Output the (x, y) coordinate of the center of the cell containing the given text.  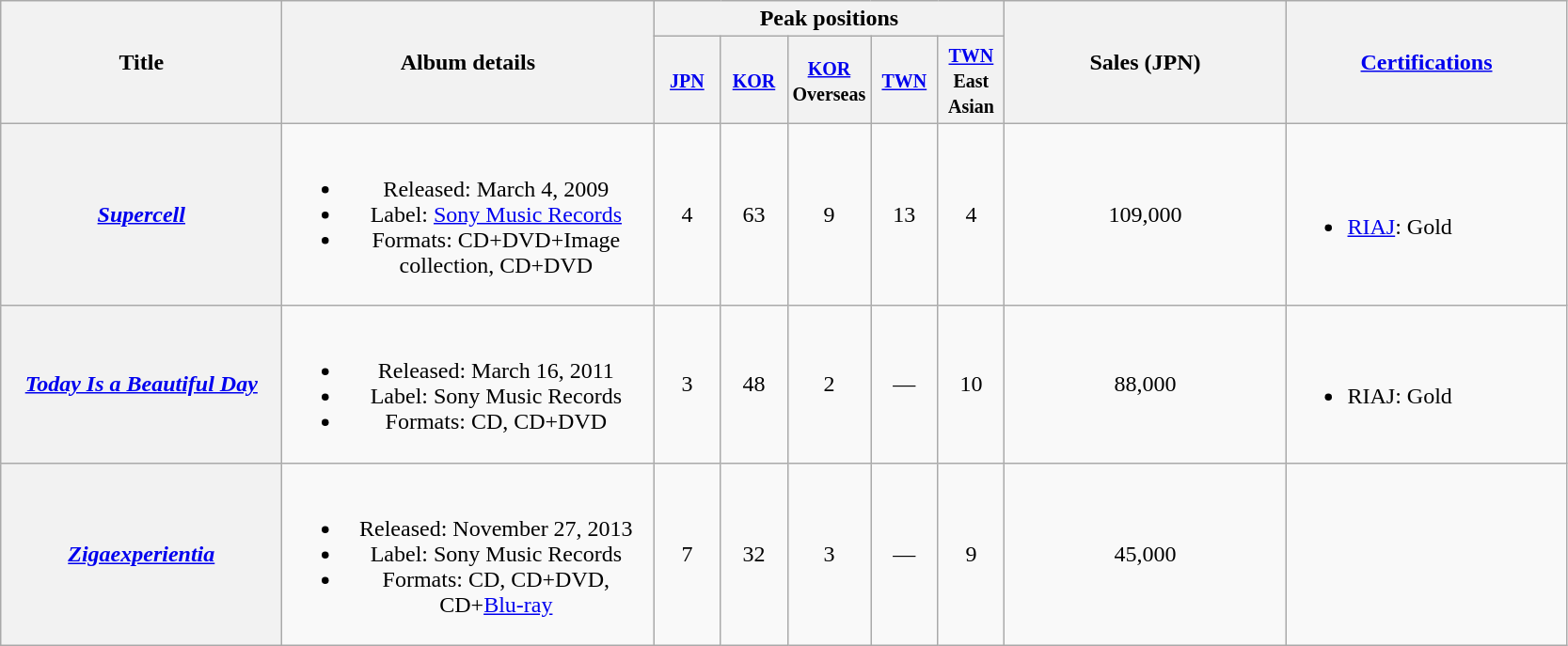
JPN (687, 80)
10 (971, 384)
48 (754, 384)
32 (754, 554)
Released: March 4, 2009 Label: Sony Music RecordsFormats: CD+DVD+Image collection, CD+DVD (468, 214)
KOR (754, 80)
Certifications (1426, 62)
Title (141, 62)
Supercell (141, 214)
Album details (468, 62)
Today Is a Beautiful Day (141, 384)
109,000 (1146, 214)
Zigaexperientia (141, 554)
Peak positions (830, 19)
88,000 (1146, 384)
Released: March 16, 2011 Label: Sony Music RecordsFormats: CD, CD+DVD (468, 384)
13 (905, 214)
Released: November 27, 2013 Label: Sony Music RecordsFormats: CD, CD+DVD, CD+Blu-ray (468, 554)
Sales (JPN) (1146, 62)
7 (687, 554)
TWN (905, 80)
KOROverseas (830, 80)
TWN East Asian (971, 80)
2 (830, 384)
45,000 (1146, 554)
63 (754, 214)
